Locate the cell with the specified text and output its [X, Y] center coordinate. 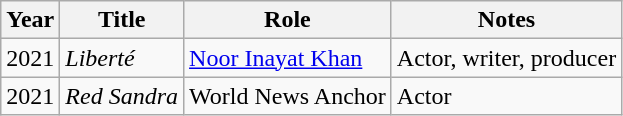
Notes [506, 20]
World News Anchor [288, 96]
Liberté [122, 58]
Noor Inayat Khan [288, 58]
Year [30, 20]
Red Sandra [122, 96]
Actor [506, 96]
Role [288, 20]
Title [122, 20]
Actor, writer, producer [506, 58]
